Search for the cell housing the specified text and yield its [X, Y] center coordinate. 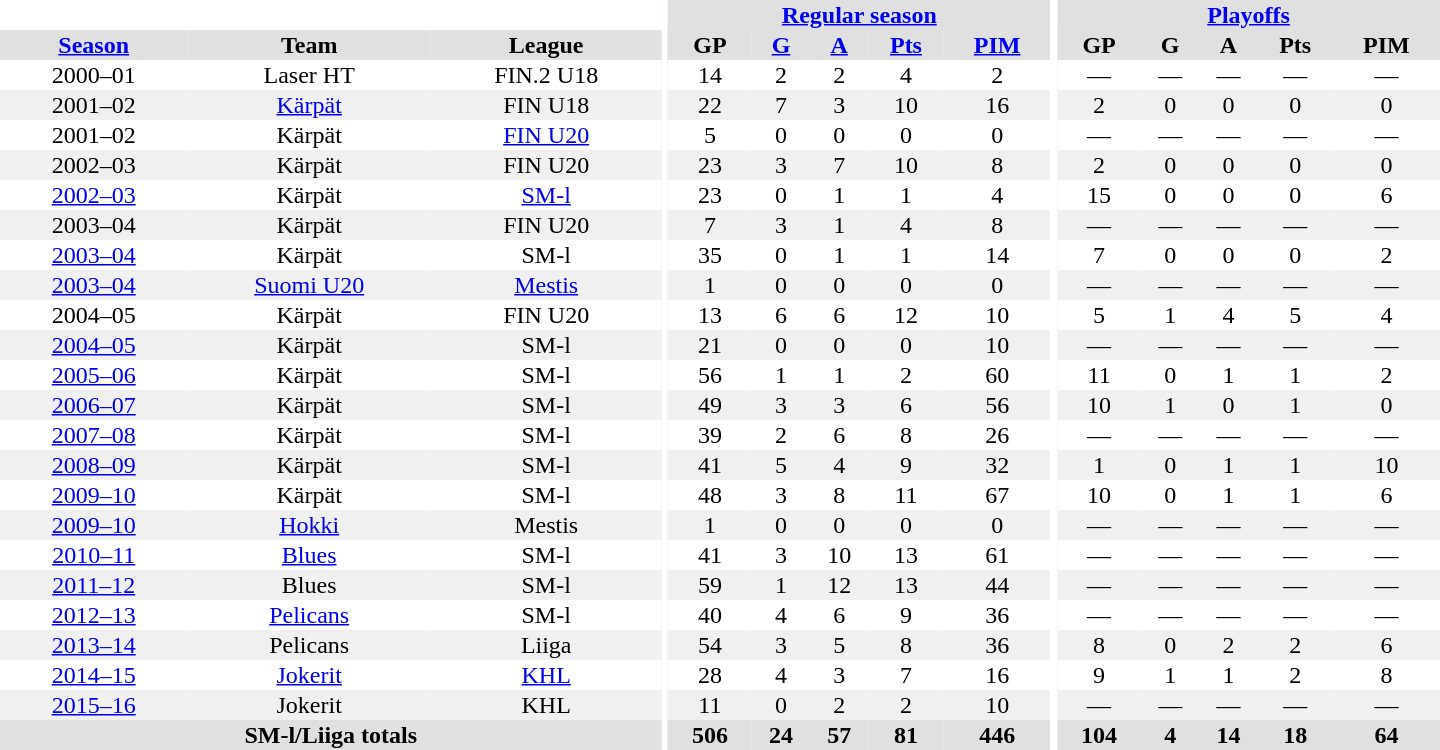
49 [710, 405]
Laser HT [308, 75]
Liiga [546, 645]
21 [710, 345]
Regular season [860, 15]
446 [998, 735]
FIN U18 [546, 105]
2006–07 [94, 405]
18 [1294, 735]
2011–12 [94, 585]
60 [998, 375]
48 [710, 495]
2005–06 [94, 375]
67 [998, 495]
506 [710, 735]
26 [998, 435]
81 [906, 735]
2013–14 [94, 645]
22 [710, 105]
35 [710, 255]
28 [710, 675]
Season [94, 45]
2008–09 [94, 465]
24 [781, 735]
2010–11 [94, 555]
64 [1386, 735]
SM-l/Liiga totals [330, 735]
59 [710, 585]
15 [1099, 195]
2000–01 [94, 75]
2015–16 [94, 705]
57 [839, 735]
Hokki [308, 525]
League [546, 45]
2012–13 [94, 615]
2007–08 [94, 435]
32 [998, 465]
Suomi U20 [308, 285]
54 [710, 645]
61 [998, 555]
FIN.2 U18 [546, 75]
Team [308, 45]
44 [998, 585]
Playoffs [1248, 15]
104 [1099, 735]
40 [710, 615]
2014–15 [94, 675]
39 [710, 435]
